Find where the given text appears and provide that cell's center as (X, Y) coordinate. 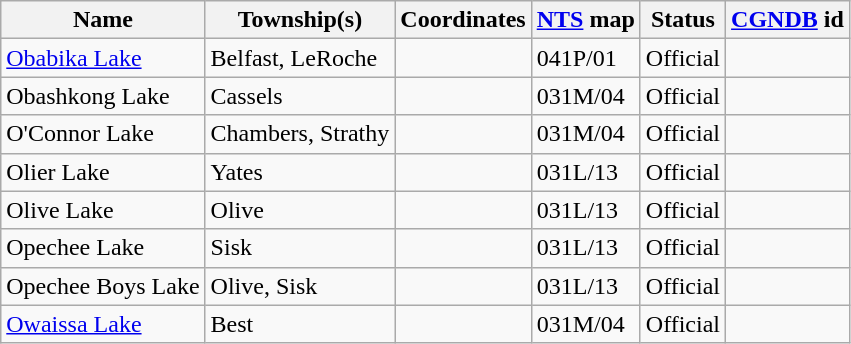
Name (103, 20)
Belfast, LeRoche (300, 58)
Coordinates (463, 20)
Chambers, Strathy (300, 134)
Obashkong Lake (103, 96)
041P/01 (586, 58)
Olive (300, 210)
Opechee Lake (103, 248)
Olier Lake (103, 172)
Olive Lake (103, 210)
Cassels (300, 96)
O'Connor Lake (103, 134)
Sisk (300, 248)
Owaissa Lake (103, 324)
CGNDB id (788, 20)
Opechee Boys Lake (103, 286)
Yates (300, 172)
Olive, Sisk (300, 286)
Obabika Lake (103, 58)
NTS map (586, 20)
Status (682, 20)
Best (300, 324)
Township(s) (300, 20)
